Search for the cell housing the specified text and yield its (X, Y) center coordinate. 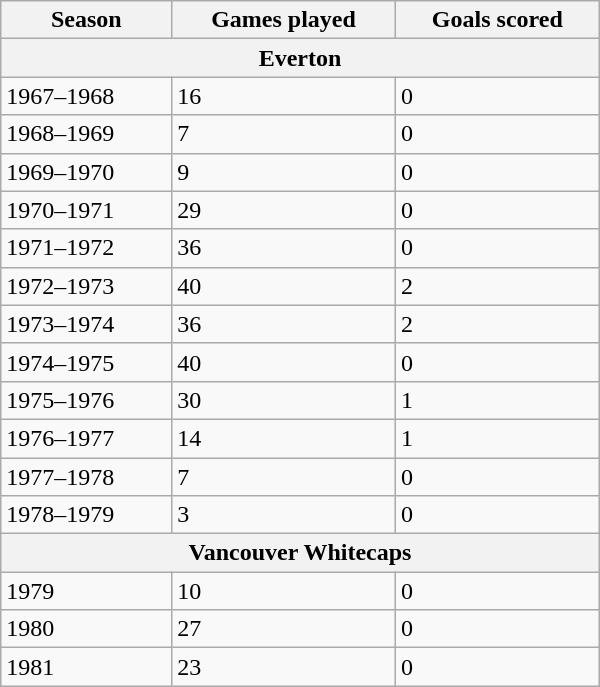
1974–1975 (86, 362)
Season (86, 20)
1972–1973 (86, 286)
16 (284, 96)
1980 (86, 629)
Vancouver Whitecaps (300, 553)
1979 (86, 591)
1973–1974 (86, 324)
1981 (86, 667)
9 (284, 172)
1975–1976 (86, 400)
14 (284, 438)
1967–1968 (86, 96)
1970–1971 (86, 210)
1968–1969 (86, 134)
27 (284, 629)
3 (284, 515)
1969–1970 (86, 172)
1976–1977 (86, 438)
23 (284, 667)
1978–1979 (86, 515)
1971–1972 (86, 248)
Goals scored (497, 20)
30 (284, 400)
1977–1978 (86, 477)
10 (284, 591)
Games played (284, 20)
Everton (300, 58)
29 (284, 210)
